Return the [X, Y] coordinate for the center point of the cell that contains the specified text.  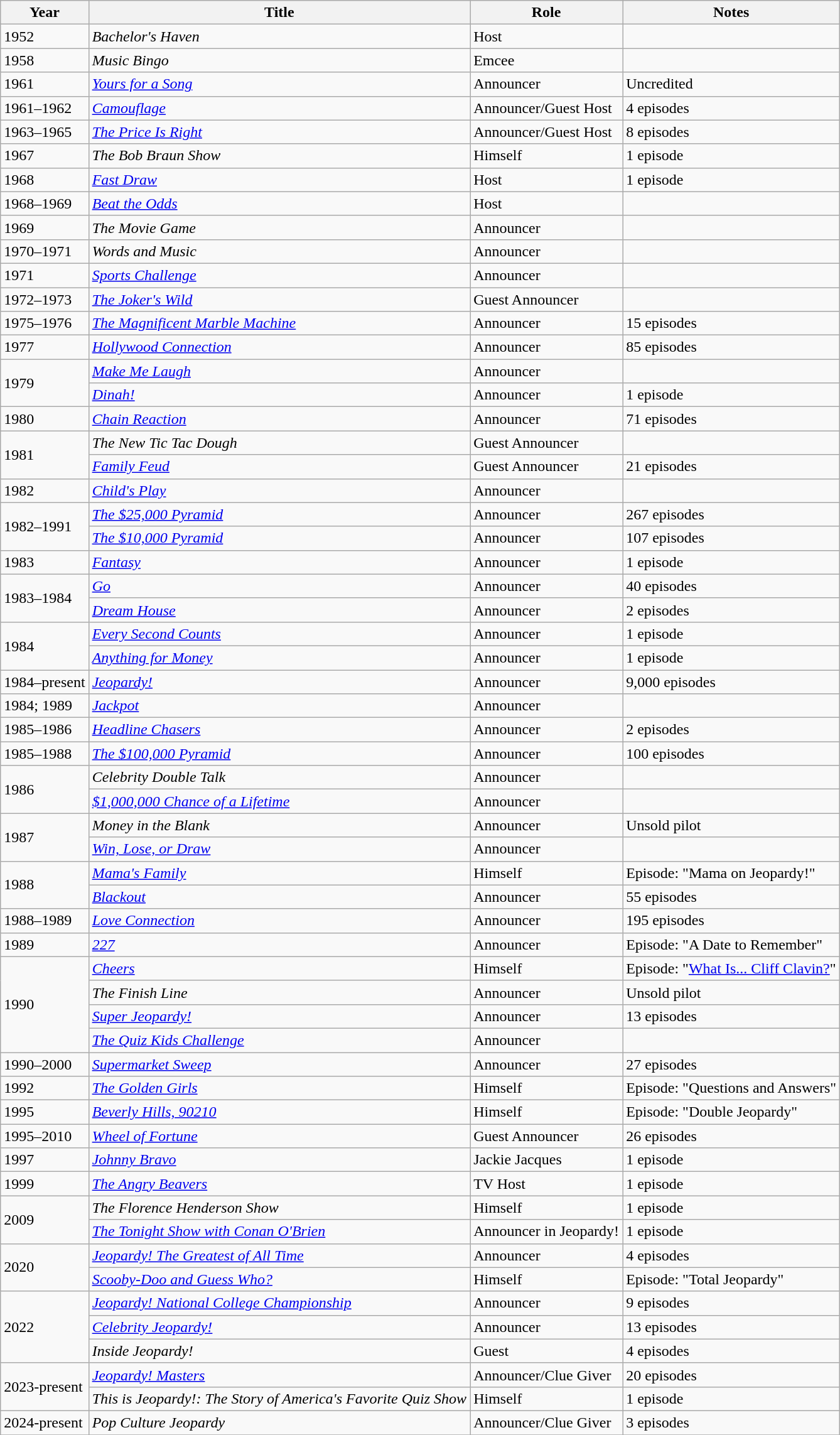
21 episodes [731, 467]
1972–1973 [45, 300]
Guest [546, 1351]
Bachelor's Haven [279, 36]
The New Tic Tac Dough [279, 443]
Music Bingo [279, 60]
1988 [45, 885]
1968 [45, 180]
Dinah! [279, 395]
1990–2000 [45, 1064]
Beat the Odds [279, 203]
$1,000,000 Chance of a Lifetime [279, 801]
1984; 1989 [45, 706]
1997 [45, 1160]
Episode: "A Date to Remember" [731, 945]
100 episodes [731, 754]
107 episodes [731, 538]
1989 [45, 945]
Yours for a Song [279, 84]
8 episodes [731, 132]
The Quiz Kids Challenge [279, 1040]
Jackie Jacques [546, 1160]
2009 [45, 1220]
1952 [45, 36]
Mama's Family [279, 873]
3 episodes [731, 1422]
This is Jeopardy!: The Story of America's Favorite Quiz Show [279, 1399]
Episode: "Double Jeopardy" [731, 1112]
1980 [45, 419]
Super Jeopardy! [279, 1016]
9,000 episodes [731, 681]
2020 [45, 1267]
Jeopardy! Masters [279, 1375]
The Angry Beavers [279, 1184]
26 episodes [731, 1136]
1982 [45, 490]
Blackout [279, 897]
The Finish Line [279, 992]
1982–1991 [45, 526]
1984–present [45, 681]
Episode: "What Is... Cliff Clavin?" [731, 968]
The Magnificent Marble Machine [279, 323]
Episode: "Questions and Answers" [731, 1088]
Celebrity Double Talk [279, 777]
20 episodes [731, 1375]
1988–1989 [45, 921]
The $100,000 Pyramid [279, 754]
Fantasy [279, 562]
The Golden Girls [279, 1088]
40 episodes [731, 586]
Jeopardy! The Greatest of All Time [279, 1255]
15 episodes [731, 323]
Win, Lose, or Draw [279, 849]
Words and Music [279, 251]
1967 [45, 156]
The Movie Game [279, 227]
Jeopardy! [279, 681]
1968–1969 [45, 203]
1958 [45, 60]
227 [279, 945]
Role [546, 13]
Jackpot [279, 706]
Headline Chasers [279, 730]
Family Feud [279, 467]
Camouflage [279, 108]
1987 [45, 837]
1990 [45, 1004]
27 episodes [731, 1064]
1975–1976 [45, 323]
Dream House [279, 610]
195 episodes [731, 921]
1963–1965 [45, 132]
The $25,000 Pyramid [279, 514]
1983 [45, 562]
1995 [45, 1112]
Johnny Bravo [279, 1160]
71 episodes [731, 419]
Anything for Money [279, 658]
1995–2010 [45, 1136]
1984 [45, 646]
2024-present [45, 1422]
The Tonight Show with Conan O'Brien [279, 1232]
Title [279, 13]
Inside Jeopardy! [279, 1351]
The Bob Braun Show [279, 156]
1971 [45, 275]
Episode: "Total Jeopardy" [731, 1279]
Chain Reaction [279, 419]
1985–1988 [45, 754]
Child's Play [279, 490]
Jeopardy! National College Championship [279, 1303]
Announcer in Jeopardy! [546, 1232]
Pop Culture Jeopardy [279, 1422]
Emcee [546, 60]
Scooby-Doo and Guess Who? [279, 1279]
Love Connection [279, 921]
The Price Is Right [279, 132]
1983–1984 [45, 598]
Episode: "Mama on Jeopardy!" [731, 873]
9 episodes [731, 1303]
Wheel of Fortune [279, 1136]
TV Host [546, 1184]
Beverly Hills, 90210 [279, 1112]
267 episodes [731, 514]
Go [279, 586]
The Joker's Wild [279, 300]
1961 [45, 84]
Celebrity Jeopardy! [279, 1327]
85 episodes [731, 347]
Hollywood Connection [279, 347]
Supermarket Sweep [279, 1064]
The $10,000 Pyramid [279, 538]
Every Second Counts [279, 634]
Cheers [279, 968]
1979 [45, 383]
1977 [45, 347]
1981 [45, 455]
55 episodes [731, 897]
Money in the Blank [279, 825]
2022 [45, 1327]
1970–1971 [45, 251]
Make Me Laugh [279, 371]
1961–1962 [45, 108]
2023-present [45, 1387]
Sports Challenge [279, 275]
1999 [45, 1184]
1992 [45, 1088]
Fast Draw [279, 180]
The Florence Henderson Show [279, 1208]
Notes [731, 13]
Uncredited [731, 84]
Year [45, 13]
1986 [45, 789]
1969 [45, 227]
1985–1986 [45, 730]
